Pinpoint the cell where the given text exists, returning its [x, y] midpoint coordinate. 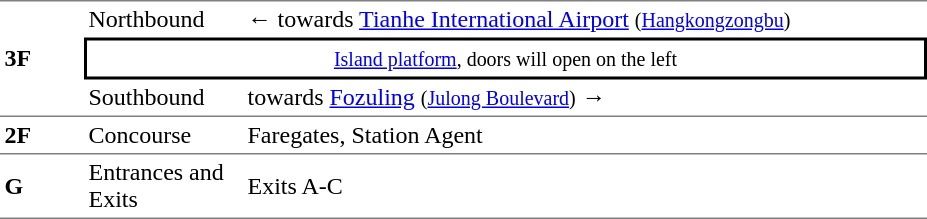
Island platform, doors will open on the left [506, 59]
G [42, 186]
2F [42, 136]
Faregates, Station Agent [585, 136]
3F [42, 58]
Northbound [164, 19]
Concourse [164, 136]
Southbound [164, 99]
Entrances and Exits [164, 186]
towards Fozuling (Julong Boulevard) → [585, 99]
Exits A-C [585, 186]
← towards Tianhe International Airport (Hangkongzongbu) [585, 19]
